Locate the cell with the specified text and output its (x, y) center coordinate. 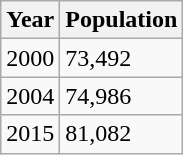
74,986 (122, 96)
2004 (30, 96)
2000 (30, 58)
81,082 (122, 134)
Year (30, 20)
2015 (30, 134)
73,492 (122, 58)
Population (122, 20)
